Extract the (X, Y) coordinate from the center of the cell holding the provided text.  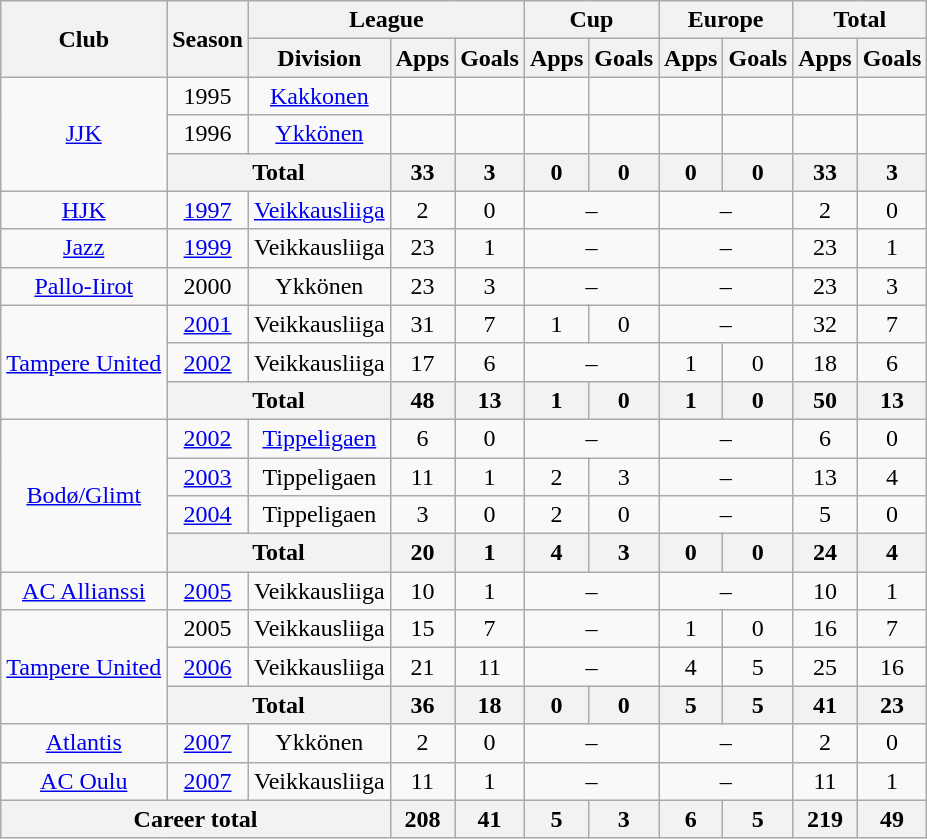
1999 (208, 248)
32 (825, 324)
1996 (208, 134)
208 (422, 819)
Europe (726, 20)
HJK (84, 210)
Pallo-Iirot (84, 286)
49 (892, 819)
50 (825, 400)
Bodø/Glimt (84, 495)
Career total (196, 819)
15 (422, 629)
17 (422, 362)
AC Allianssi (84, 591)
Season (208, 39)
Atlantis (84, 743)
Kakkonen (319, 96)
JJK (84, 134)
48 (422, 400)
219 (825, 819)
Cup (591, 20)
Club (84, 39)
League (386, 20)
21 (422, 667)
AC Oulu (84, 781)
2004 (208, 515)
1995 (208, 96)
2003 (208, 477)
20 (422, 553)
24 (825, 553)
2001 (208, 324)
31 (422, 324)
2000 (208, 286)
Division (319, 58)
36 (422, 705)
25 (825, 667)
2006 (208, 667)
Jazz (84, 248)
1997 (208, 210)
